Pinpoint the cell where the given text exists, returning its (X, Y) midpoint coordinate. 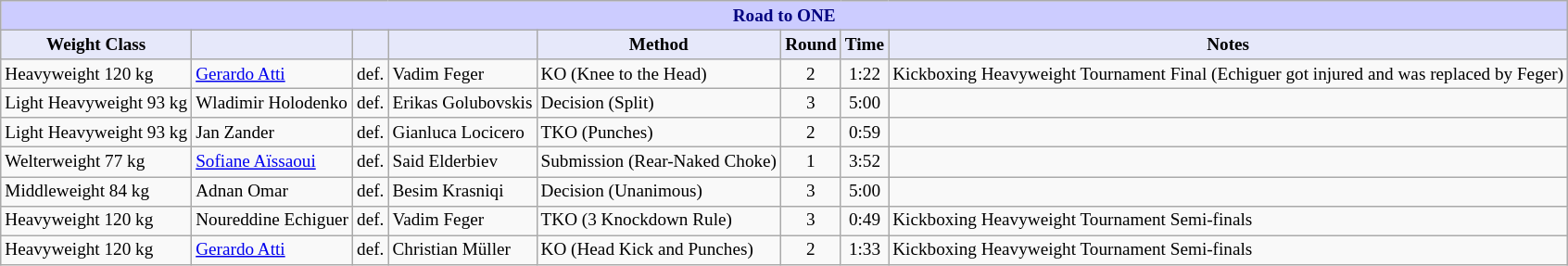
KO (Head Kick and Punches) (659, 250)
Middleweight 84 kg (96, 191)
Gianluca Locicero (462, 133)
1:22 (864, 74)
1 (812, 162)
Road to ONE (784, 16)
Wladimir Holodenko (272, 103)
Method (659, 44)
Besim Krasniqi (462, 191)
Noureddine Echiguer (272, 221)
Round (812, 44)
0:49 (864, 221)
Erikas Golubovskis (462, 103)
Welterweight 77 kg (96, 162)
Decision (Split) (659, 103)
Kickboxing Heavyweight Tournament Final (Echiguer got injured and was replaced by Feger) (1229, 74)
Notes (1229, 44)
1:33 (864, 250)
Sofiane Aïssaoui (272, 162)
0:59 (864, 133)
Submission (Rear-Naked Choke) (659, 162)
Decision (Unanimous) (659, 191)
Weight Class (96, 44)
3:52 (864, 162)
Christian Müller (462, 250)
Jan Zander (272, 133)
TKO (3 Knockdown Rule) (659, 221)
KO (Knee to the Head) (659, 74)
Said Elderbiev (462, 162)
TKO (Punches) (659, 133)
Time (864, 44)
Adnan Omar (272, 191)
